Provide the (X, Y) coordinate of the cell's center where the given text is located.  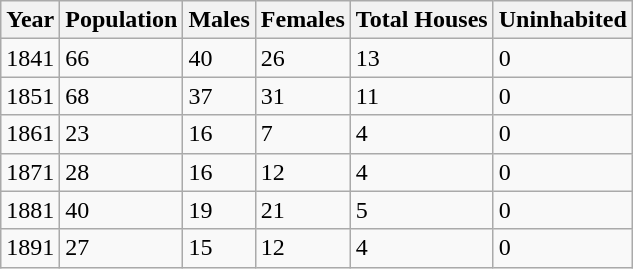
11 (422, 96)
1851 (30, 96)
31 (302, 96)
1891 (30, 248)
1871 (30, 172)
28 (122, 172)
68 (122, 96)
Males (219, 20)
26 (302, 58)
Females (302, 20)
15 (219, 248)
Total Houses (422, 20)
5 (422, 210)
66 (122, 58)
Population (122, 20)
27 (122, 248)
19 (219, 210)
1881 (30, 210)
23 (122, 134)
21 (302, 210)
Uninhabited (562, 20)
1841 (30, 58)
7 (302, 134)
37 (219, 96)
1861 (30, 134)
Year (30, 20)
13 (422, 58)
